Scan for the cell matching the given text and deliver its [x, y] coordinate at center. 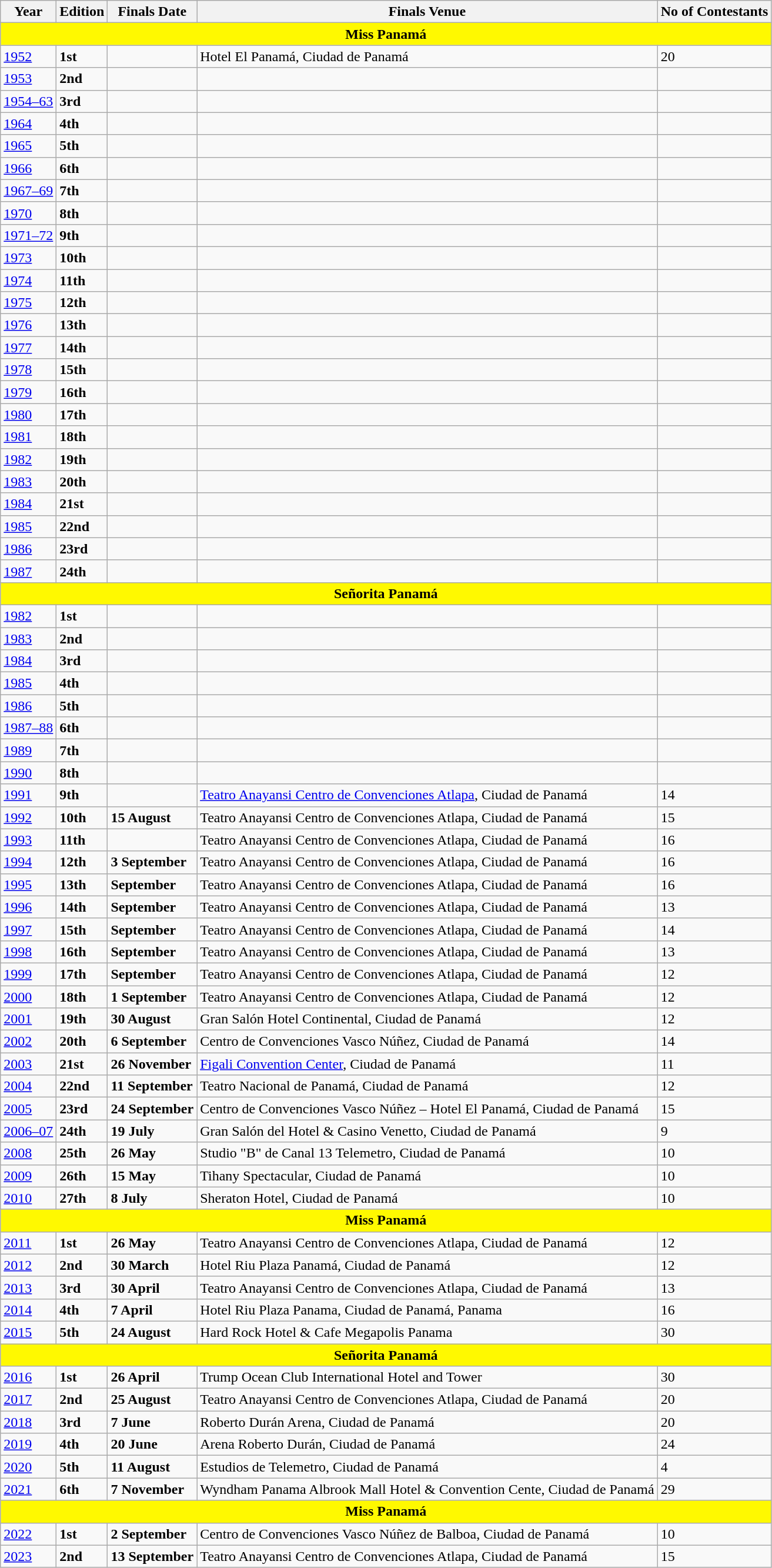
2010 [28, 1198]
2016 [28, 1377]
2018 [28, 1422]
2005 [28, 1109]
1964 [28, 124]
2003 [28, 1064]
1990 [28, 773]
25 August [152, 1400]
1987 [28, 571]
29 [714, 1489]
2020 [28, 1467]
Trump Ocean Club International Hotel and Tower [427, 1377]
1998 [28, 952]
Hotel El Panamá, Ciudad de Panamá [427, 56]
27th [82, 1198]
2019 [28, 1444]
2014 [28, 1310]
2017 [28, 1400]
26 April [152, 1377]
Year [28, 12]
26th [82, 1176]
4 [714, 1467]
Wyndham Panama Albrook Mall Hotel & Convention Cente, Ciudad de Panamá [427, 1489]
Figali Convention Center, Ciudad de Panamá [427, 1064]
Finals Date [152, 12]
1974 [28, 281]
1975 [28, 303]
2 September [152, 1534]
Sheraton Hotel, Ciudad de Panamá [427, 1198]
1954–63 [28, 101]
30 August [152, 1019]
11 September [152, 1086]
1989 [28, 750]
Gran Salón del Hotel & Casino Venetto, Ciudad de Panamá [427, 1131]
30 March [152, 1265]
11 August [152, 1467]
Studio "B" de Canal 13 Telemetro, Ciudad de Panamá [427, 1153]
1996 [28, 907]
1976 [28, 325]
1977 [28, 348]
No of Contestants [714, 12]
Finals Venue [427, 12]
19 July [152, 1131]
Centro de Convenciones Vasco Núñez – Hotel El Panamá, Ciudad de Panamá [427, 1109]
7 November [152, 1489]
Edition [82, 12]
2023 [28, 1556]
Hotel Riu Plaza Panama, Ciudad de Panamá, Panama [427, 1310]
Teatro Nacional de Panamá, Ciudad de Panamá [427, 1086]
1987–88 [28, 728]
2013 [28, 1287]
24 August [152, 1332]
1995 [28, 885]
Centro de Convenciones Vasco Núñez, Ciudad de Panamá [427, 1042]
2004 [28, 1086]
1967–69 [28, 191]
1973 [28, 258]
9 [714, 1131]
1966 [28, 168]
24 [714, 1444]
Hard Rock Hotel & Cafe Megapolis Panama [427, 1332]
1993 [28, 840]
Roberto Durán Arena, Ciudad de Panamá [427, 1422]
11 [714, 1064]
1997 [28, 929]
1980 [28, 415]
30 April [152, 1287]
2012 [28, 1265]
20 June [152, 1444]
Tihany Spectacular, Ciudad de Panamá [427, 1176]
1994 [28, 862]
1999 [28, 974]
2001 [28, 1019]
1971–72 [28, 235]
2015 [28, 1332]
1952 [28, 56]
1970 [28, 213]
Hotel Riu Plaza Panamá, Ciudad de Panamá [427, 1265]
Arena Roberto Durán, Ciudad de Panamá [427, 1444]
1965 [28, 146]
8 July [152, 1198]
7 June [152, 1422]
2021 [28, 1489]
25th [82, 1153]
2022 [28, 1534]
1978 [28, 370]
Centro de Convenciones Vasco Núñez de Balboa, Ciudad de Panamá [427, 1534]
1991 [28, 795]
1953 [28, 79]
Gran Salón Hotel Continental, Ciudad de Panamá [427, 1019]
2008 [28, 1153]
1979 [28, 392]
24 September [152, 1109]
2009 [28, 1176]
1992 [28, 818]
2006–07 [28, 1131]
2000 [28, 997]
7 April [152, 1310]
6 September [152, 1042]
15 May [152, 1176]
1 September [152, 997]
15 August [152, 818]
2002 [28, 1042]
1981 [28, 437]
2011 [28, 1243]
Estudios de Telemetro, Ciudad de Panamá [427, 1467]
3 September [152, 862]
13 September [152, 1556]
26 November [152, 1064]
